Locate the cell with the specified text and output its [x, y] center coordinate. 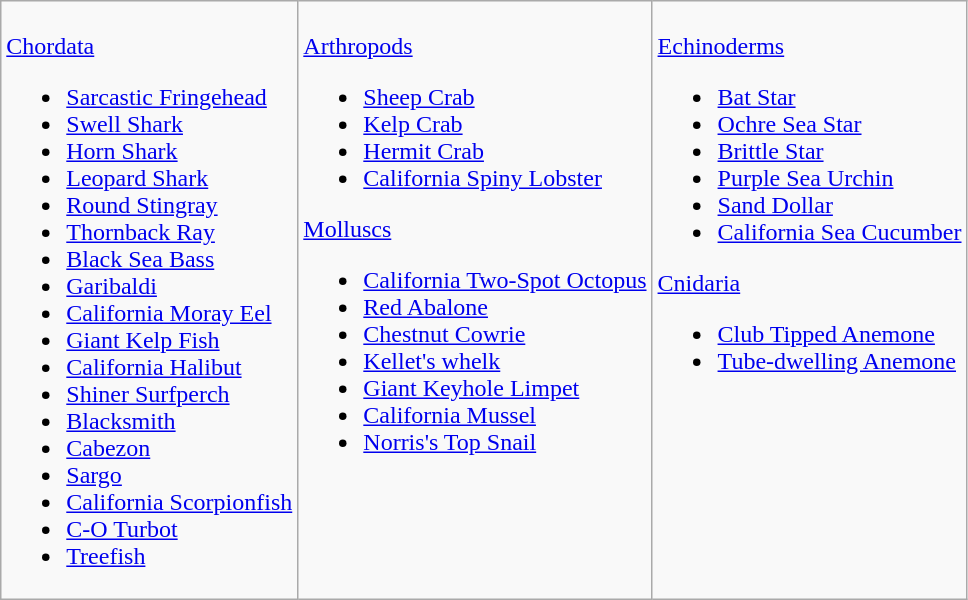
EchinodermsBat StarOchre Sea StarBrittle StarPurple Sea UrchinSand DollarCalifornia Sea CucumberCnidariaClub Tipped AnemoneTube-dwelling Anemone [810, 300]
